Detect which cell encompasses the target text, then output its (x, y) center coordinate. 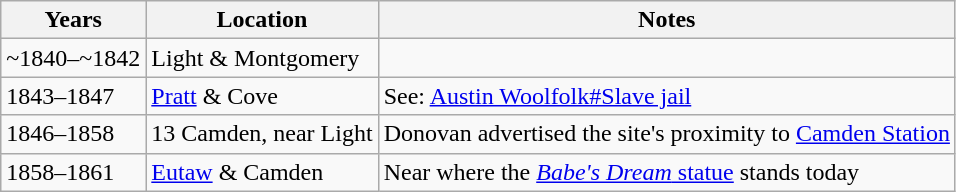
Eutaw & Camden (262, 172)
1846–1858 (74, 134)
Pratt & Cove (262, 96)
Light & Montgomery (262, 58)
Years (74, 20)
Near where the Babe's Dream statue stands today (666, 172)
See: Austin Woolfolk#Slave jail (666, 96)
Donovan advertised the site's proximity to Camden Station (666, 134)
13 Camden, near Light (262, 134)
1858–1861 (74, 172)
Notes (666, 20)
Location (262, 20)
1843–1847 (74, 96)
~1840–~1842 (74, 58)
